Locate the cell with the specified text and output its [X, Y] center coordinate. 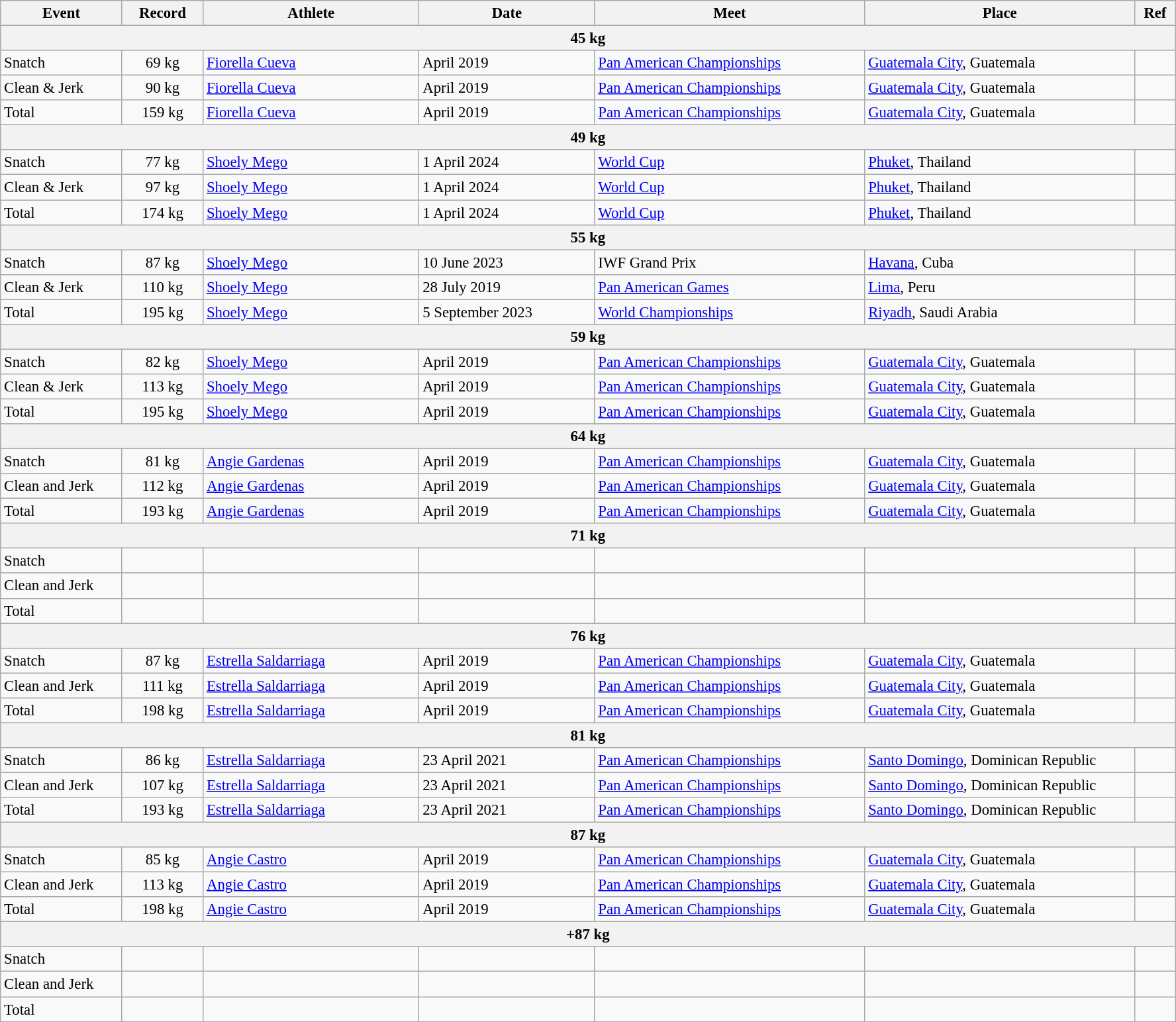
76 kg [588, 636]
97 kg [162, 187]
64 kg [588, 436]
82 kg [162, 362]
107 kg [162, 785]
5 September 2023 [507, 312]
IWF Grand Prix [730, 262]
86 kg [162, 760]
71 kg [588, 536]
World Championships [730, 312]
59 kg [588, 337]
Meet [730, 13]
Event [62, 13]
85 kg [162, 860]
+87 kg [588, 935]
45 kg [588, 38]
49 kg [588, 138]
Place [1000, 13]
90 kg [162, 88]
112 kg [162, 486]
174 kg [162, 213]
Havana, Cuba [1000, 262]
Riyadh, Saudi Arabia [1000, 312]
Lima, Peru [1000, 287]
Athlete [311, 13]
110 kg [162, 287]
55 kg [588, 237]
Ref [1155, 13]
10 June 2023 [507, 262]
Pan American Games [730, 287]
28 July 2019 [507, 287]
Date [507, 13]
69 kg [162, 63]
159 kg [162, 113]
77 kg [162, 162]
Record [162, 13]
111 kg [162, 686]
